Provide the [X, Y] coordinate of the cell's center where the given text is located.  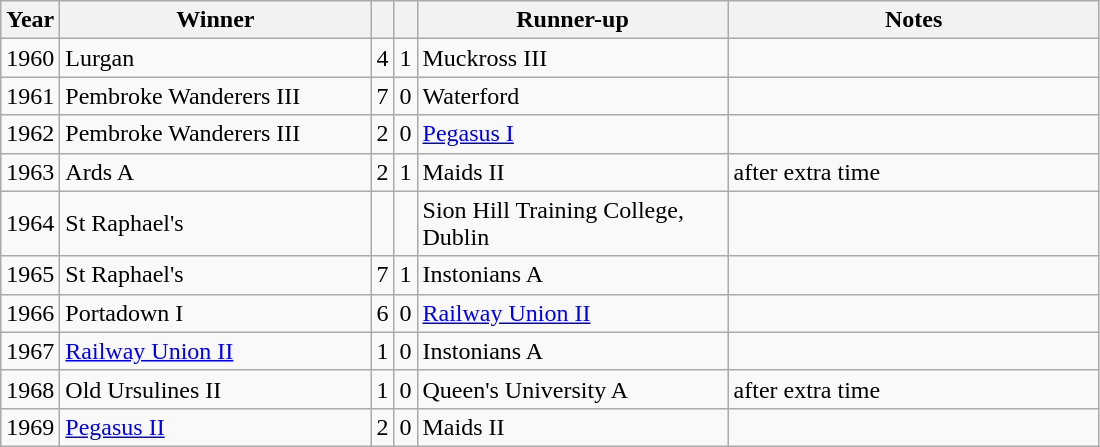
1965 [30, 275]
Pegasus I [572, 134]
Portadown I [216, 313]
1961 [30, 96]
6 [382, 313]
Muckross III [572, 58]
Ards A [216, 172]
Runner-up [572, 20]
1963 [30, 172]
1969 [30, 427]
Winner [216, 20]
4 [382, 58]
Queen's University A [572, 389]
1967 [30, 351]
Old Ursulines II [216, 389]
1964 [30, 224]
Year [30, 20]
1968 [30, 389]
1960 [30, 58]
Notes [914, 20]
1962 [30, 134]
Sion Hill Training College, Dublin [572, 224]
1966 [30, 313]
Pegasus II [216, 427]
Lurgan [216, 58]
Waterford [572, 96]
